Find where the given text appears and provide that cell's center as (x, y) coordinate. 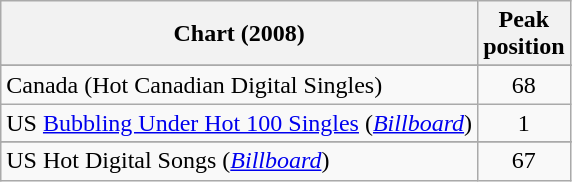
US Hot Digital Songs (Billboard) (240, 161)
Peakposition (524, 34)
1 (524, 123)
US Bubbling Under Hot 100 Singles (Billboard) (240, 123)
67 (524, 161)
68 (524, 85)
Canada (Hot Canadian Digital Singles) (240, 85)
Chart (2008) (240, 34)
